Provide the (X, Y) coordinate of the cell's center where the given text is located.  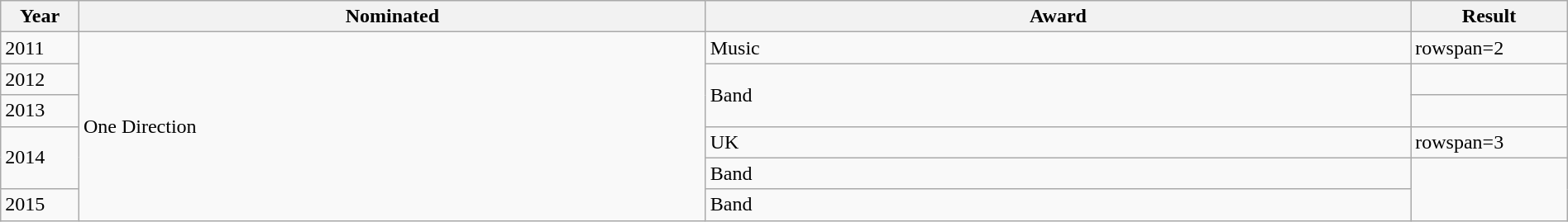
2011 (40, 48)
Award (1059, 17)
Music (1059, 48)
rowspan=2 (1489, 48)
Result (1489, 17)
2015 (40, 205)
2013 (40, 111)
UK (1059, 142)
Nominated (392, 17)
2014 (40, 158)
2012 (40, 79)
Year (40, 17)
One Direction (392, 126)
rowspan=3 (1489, 142)
